Locate the cell with the specified text and output its (X, Y) center coordinate. 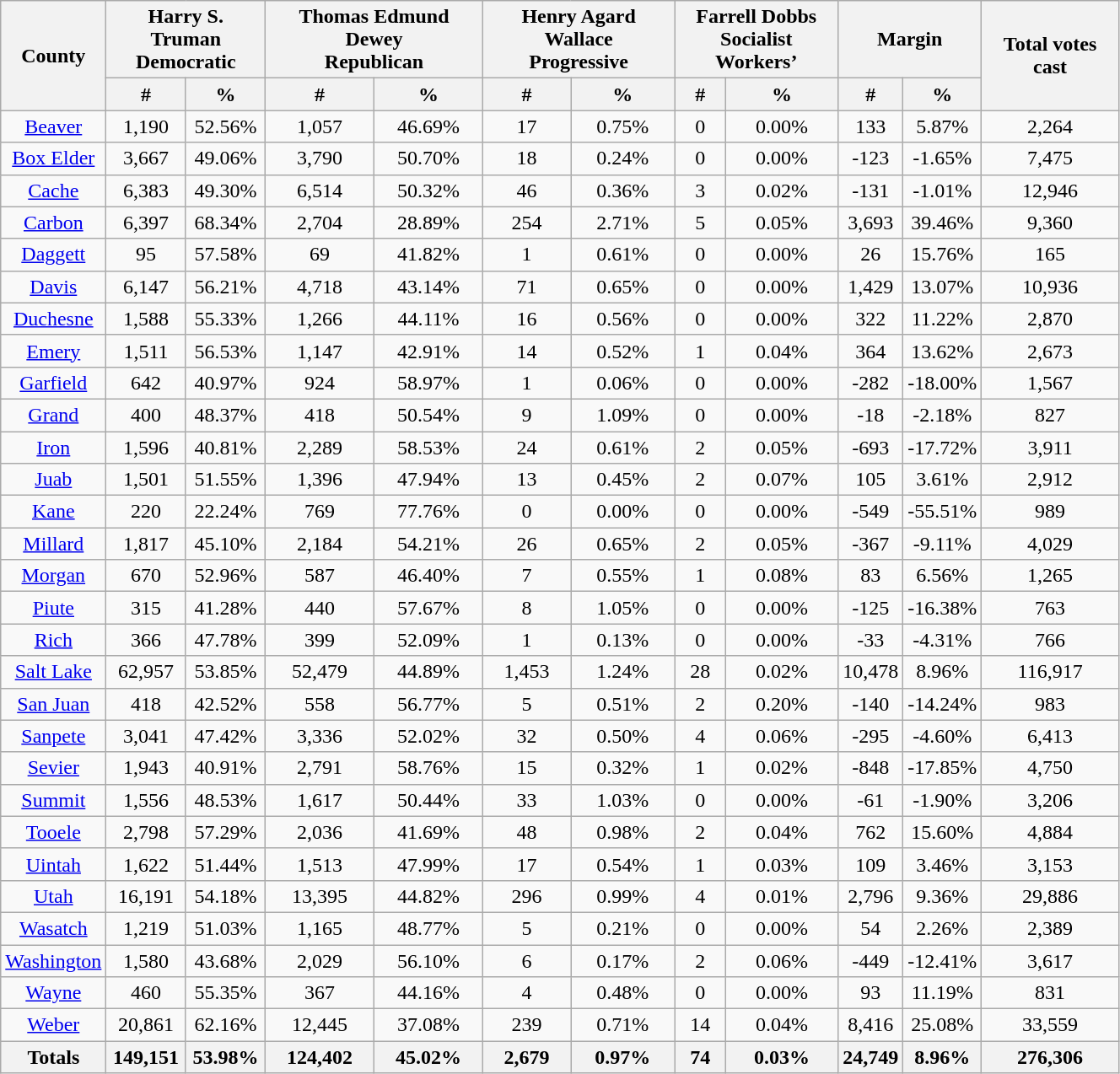
54.18% (225, 896)
5.87% (943, 126)
-2.18% (943, 415)
33 (526, 800)
-4.60% (943, 736)
1,943 (146, 768)
0.98% (622, 832)
43.14% (428, 287)
46 (526, 191)
367 (320, 993)
Piute (54, 608)
28 (700, 672)
-693 (870, 448)
11.19% (943, 993)
53.98% (225, 1057)
1.09% (622, 415)
1,513 (320, 864)
Sevier (54, 768)
15.76% (943, 255)
8,416 (870, 1025)
15 (526, 768)
4,884 (1051, 832)
Uintah (54, 864)
116,917 (1051, 672)
7 (526, 576)
0.01% (781, 896)
Cache (54, 191)
52.96% (225, 576)
58.53% (428, 448)
77.76% (428, 512)
239 (526, 1025)
1,556 (146, 800)
-295 (870, 736)
58.97% (428, 383)
-549 (870, 512)
42.91% (428, 351)
2,289 (320, 448)
Daggett (54, 255)
28.89% (428, 223)
-12.41% (943, 960)
2,264 (1051, 126)
Emery (54, 351)
460 (146, 993)
769 (320, 512)
2,798 (146, 832)
1,817 (146, 544)
16,191 (146, 896)
-282 (870, 383)
766 (1051, 640)
8 (526, 608)
0.54% (622, 864)
40.97% (225, 383)
7,475 (1051, 158)
6.56% (943, 576)
2,704 (320, 223)
62,957 (146, 672)
44.11% (428, 319)
58.76% (428, 768)
0.48% (622, 993)
-14.24% (943, 704)
-848 (870, 768)
1,190 (146, 126)
762 (870, 832)
47.94% (428, 480)
1.05% (622, 608)
4,750 (1051, 768)
56.53% (225, 351)
4,029 (1051, 544)
-33 (870, 640)
16 (526, 319)
43.68% (225, 960)
18 (526, 158)
-17.72% (943, 448)
52.09% (428, 640)
50.54% (428, 415)
33,559 (1051, 1025)
296 (526, 896)
41.82% (428, 255)
0.17% (622, 960)
-123 (870, 158)
2,184 (320, 544)
49.06% (225, 158)
-125 (870, 608)
-140 (870, 704)
Total votes cast (1051, 56)
440 (320, 608)
1,266 (320, 319)
12,445 (320, 1025)
County (54, 56)
51.44% (225, 864)
29,886 (1051, 896)
55.35% (225, 993)
-17.85% (943, 768)
3,667 (146, 158)
13.07% (943, 287)
44.82% (428, 896)
44.16% (428, 993)
763 (1051, 608)
1,617 (320, 800)
400 (146, 415)
3,041 (146, 736)
56.10% (428, 960)
1,511 (146, 351)
124,402 (320, 1057)
95 (146, 255)
1,622 (146, 864)
41.69% (428, 832)
-9.11% (943, 544)
1,580 (146, 960)
0.99% (622, 896)
Thomas Edmund DeweyRepublican (374, 40)
48.53% (225, 800)
51.03% (225, 928)
670 (146, 576)
Rich (54, 640)
2,791 (320, 768)
15.60% (943, 832)
2,036 (320, 832)
53.85% (225, 672)
San Juan (54, 704)
6,397 (146, 223)
0.71% (622, 1025)
-4.31% (943, 640)
68.34% (225, 223)
45.10% (225, 544)
3,790 (320, 158)
3,911 (1051, 448)
0.45% (622, 480)
2,796 (870, 896)
133 (870, 126)
-1.01% (943, 191)
Morgan (54, 576)
41.28% (225, 608)
48.77% (428, 928)
0.97% (622, 1057)
831 (1051, 993)
165 (1051, 255)
-16.38% (943, 608)
12,946 (1051, 191)
0.56% (622, 319)
62.16% (225, 1025)
3,206 (1051, 800)
50.70% (428, 158)
-367 (870, 544)
46.69% (428, 126)
Kane (54, 512)
Henry Agard WallaceProgressive (579, 40)
1,588 (146, 319)
10,936 (1051, 287)
50.32% (428, 191)
2.26% (943, 928)
46.40% (428, 576)
0.07% (781, 480)
109 (870, 864)
Wayne (54, 993)
11.22% (943, 319)
-1.90% (943, 800)
Washington (54, 960)
1,596 (146, 448)
32 (526, 736)
0.75% (622, 126)
399 (320, 640)
983 (1051, 704)
45.02% (428, 1057)
47.42% (225, 736)
558 (320, 704)
2,912 (1051, 480)
4,718 (320, 287)
69 (320, 255)
0.20% (781, 704)
57.67% (428, 608)
Margin (910, 40)
Garfield (54, 383)
71 (526, 287)
9 (526, 415)
1,429 (870, 287)
55.33% (225, 319)
54.21% (428, 544)
57.58% (225, 255)
0.32% (622, 768)
Davis (54, 287)
0.13% (622, 640)
52,479 (320, 672)
366 (146, 640)
1,057 (320, 126)
40.91% (225, 768)
22.24% (225, 512)
74 (700, 1057)
276,306 (1051, 1057)
827 (1051, 415)
2,679 (526, 1057)
642 (146, 383)
Wasatch (54, 928)
24 (526, 448)
93 (870, 993)
364 (870, 351)
Juab (54, 480)
1,265 (1051, 576)
Iron (54, 448)
1,501 (146, 480)
Box Elder (54, 158)
54 (870, 928)
56.77% (428, 704)
48 (526, 832)
1,396 (320, 480)
2,389 (1051, 928)
587 (320, 576)
0.08% (781, 576)
3,336 (320, 736)
2,673 (1051, 351)
Duchesne (54, 319)
0.24% (622, 158)
1,165 (320, 928)
-1.65% (943, 158)
Tooele (54, 832)
0.50% (622, 736)
924 (320, 383)
1,219 (146, 928)
220 (146, 512)
56.21% (225, 287)
49.30% (225, 191)
Weber (54, 1025)
3 (700, 191)
24,749 (870, 1057)
Utah (54, 896)
3.46% (943, 864)
6,147 (146, 287)
40.81% (225, 448)
37.08% (428, 1025)
Millard (54, 544)
52.02% (428, 736)
105 (870, 480)
-61 (870, 800)
3.61% (943, 480)
Summit (54, 800)
6,514 (320, 191)
13.62% (943, 351)
Grand (54, 415)
1,147 (320, 351)
Sanpete (54, 736)
-18 (870, 415)
1.24% (622, 672)
Harry S. TrumanDemocratic (186, 40)
3,153 (1051, 864)
-18.00% (943, 383)
83 (870, 576)
322 (870, 319)
Totals (54, 1057)
25.08% (943, 1025)
47.99% (428, 864)
2,870 (1051, 319)
6,413 (1051, 736)
-449 (870, 960)
10,478 (870, 672)
48.37% (225, 415)
315 (146, 608)
13 (526, 480)
13,395 (320, 896)
0.36% (622, 191)
9.36% (943, 896)
51.55% (225, 480)
9,360 (1051, 223)
2.71% (622, 223)
47.78% (225, 640)
254 (526, 223)
Beaver (54, 126)
0.51% (622, 704)
39.46% (943, 223)
0.55% (622, 576)
57.29% (225, 832)
3,617 (1051, 960)
1,453 (526, 672)
50.44% (428, 800)
52.56% (225, 126)
-131 (870, 191)
44.89% (428, 672)
20,861 (146, 1025)
1,567 (1051, 383)
6 (526, 960)
Farrell DobbsSocialist Workers’ (757, 40)
149,151 (146, 1057)
989 (1051, 512)
0.52% (622, 351)
0.21% (622, 928)
3,693 (870, 223)
Salt Lake (54, 672)
Carbon (54, 223)
2,029 (320, 960)
6,383 (146, 191)
42.52% (225, 704)
1.03% (622, 800)
-55.51% (943, 512)
